Determine the [x, y] coordinate at the center of the cell enclosing the given text.  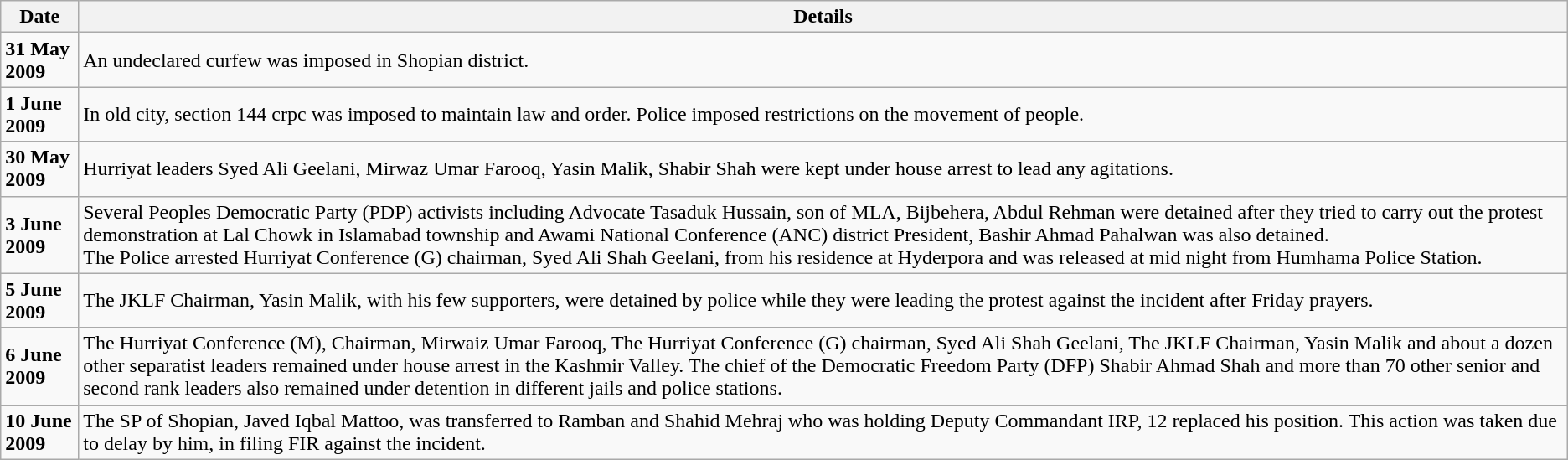
3 June 2009 [40, 235]
31 May 2009 [40, 60]
6 June 2009 [40, 366]
Date [40, 17]
5 June 2009 [40, 300]
In old city, section 144 crpc was imposed to maintain law and order. Police imposed restrictions on the movement of people. [823, 114]
1 June 2009 [40, 114]
Details [823, 17]
An undeclared curfew was imposed in Shopian district. [823, 60]
Hurriyat leaders Syed Ali Geelani, Mirwaz Umar Farooq, Yasin Malik, Shabir Shah were kept under house arrest to lead any agitations. [823, 169]
10 June 2009 [40, 432]
30 May 2009 [40, 169]
